Provide the [X, Y] coordinate of the cell's center where the given text is located.  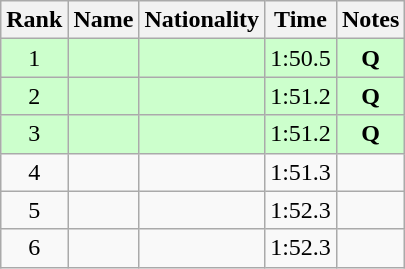
6 [34, 248]
5 [34, 210]
Rank [34, 20]
Name [104, 20]
Notes [370, 20]
1:51.3 [301, 172]
Nationality [202, 20]
2 [34, 96]
Time [301, 20]
3 [34, 134]
1 [34, 58]
4 [34, 172]
1:50.5 [301, 58]
